Detect which cell encompasses the target text, then output its [X, Y] center coordinate. 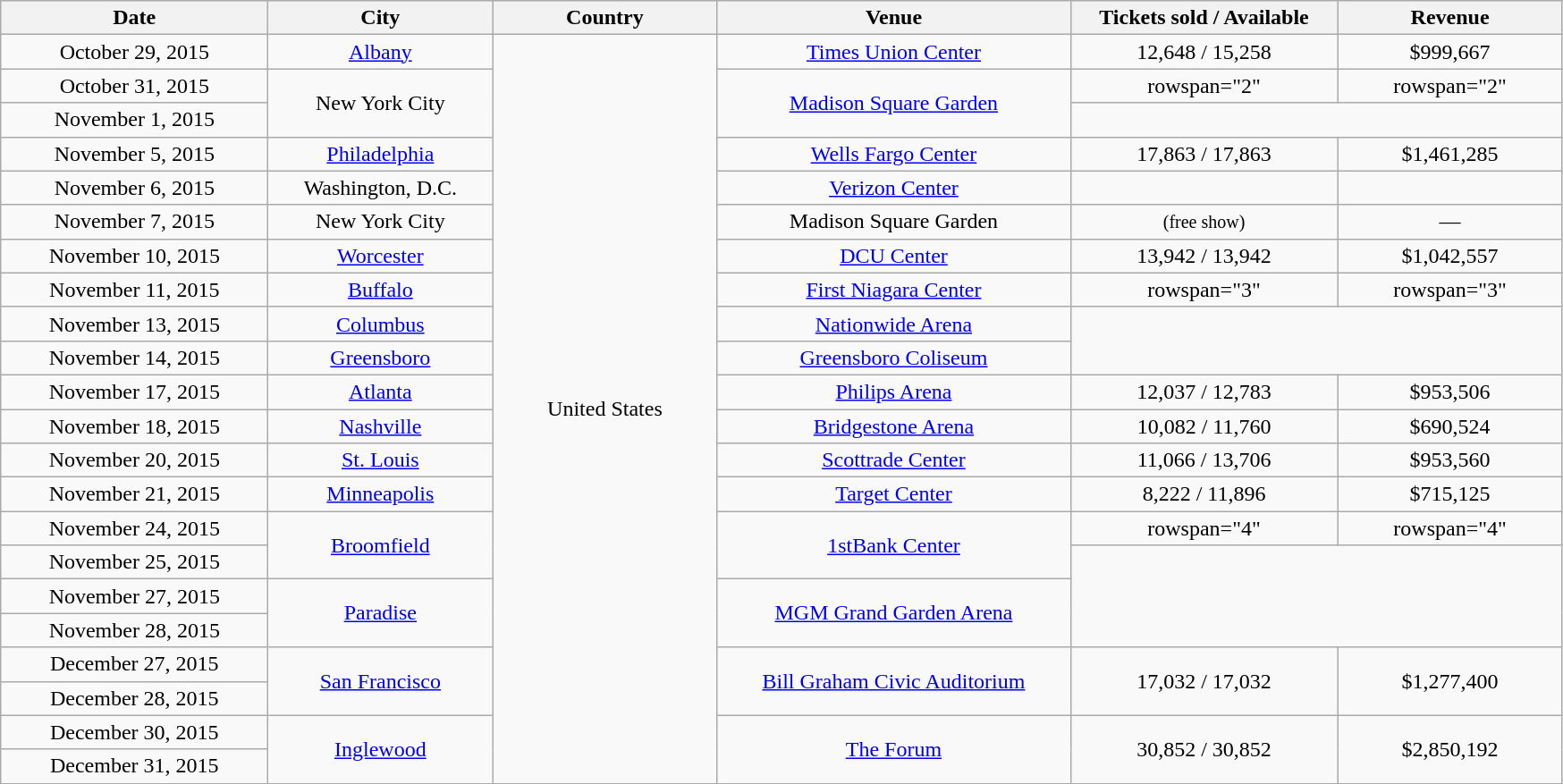
Minneapolis [381, 494]
November 10, 2015 [134, 256]
Philips Arena [894, 392]
December 27, 2015 [134, 664]
(free show) [1204, 222]
Target Center [894, 494]
17,863 / 17,863 [1204, 154]
MGM Grand Garden Arena [894, 613]
Country [604, 18]
Broomfield [381, 545]
November 27, 2015 [134, 596]
$2,850,192 [1450, 749]
November 14, 2015 [134, 358]
November 7, 2015 [134, 222]
Nashville [381, 426]
$1,277,400 [1450, 681]
Worcester [381, 256]
United States [604, 409]
December 28, 2015 [134, 698]
Date [134, 18]
Venue [894, 18]
October 31, 2015 [134, 86]
November 6, 2015 [134, 188]
St. Louis [381, 460]
Philadelphia [381, 154]
$690,524 [1450, 426]
City [381, 18]
12,648 / 15,258 [1204, 52]
Nationwide Arena [894, 324]
Times Union Center [894, 52]
Scottrade Center [894, 460]
Inglewood [381, 749]
$999,667 [1450, 52]
— [1450, 222]
December 31, 2015 [134, 766]
8,222 / 11,896 [1204, 494]
Columbus [381, 324]
Revenue [1450, 18]
Paradise [381, 613]
$953,560 [1450, 460]
Greensboro [381, 358]
November 17, 2015 [134, 392]
October 29, 2015 [134, 52]
First Niagara Center [894, 290]
November 20, 2015 [134, 460]
November 28, 2015 [134, 630]
$715,125 [1450, 494]
Wells Fargo Center [894, 154]
November 24, 2015 [134, 528]
November 18, 2015 [134, 426]
The Forum [894, 749]
12,037 / 12,783 [1204, 392]
Atlanta [381, 392]
November 21, 2015 [134, 494]
1stBank Center [894, 545]
Albany [381, 52]
December 30, 2015 [134, 732]
11,066 / 13,706 [1204, 460]
DCU Center [894, 256]
$1,461,285 [1450, 154]
17,032 / 17,032 [1204, 681]
30,852 / 30,852 [1204, 749]
November 25, 2015 [134, 562]
13,942 / 13,942 [1204, 256]
Verizon Center [894, 188]
10,082 / 11,760 [1204, 426]
$953,506 [1450, 392]
November 11, 2015 [134, 290]
November 5, 2015 [134, 154]
Greensboro Coliseum [894, 358]
$1,042,557 [1450, 256]
Bridgestone Arena [894, 426]
Tickets sold / Available [1204, 18]
November 13, 2015 [134, 324]
Washington, D.C. [381, 188]
San Francisco [381, 681]
November 1, 2015 [134, 120]
Bill Graham Civic Auditorium [894, 681]
Buffalo [381, 290]
